Detect which cell encompasses the target text, then output its (x, y) center coordinate. 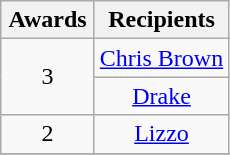
Lizzo (161, 134)
Recipients (161, 20)
Drake (161, 96)
Awards (48, 20)
Chris Brown (161, 58)
2 (48, 134)
3 (48, 77)
